Pinpoint the cell where the given text exists, returning its [X, Y] midpoint coordinate. 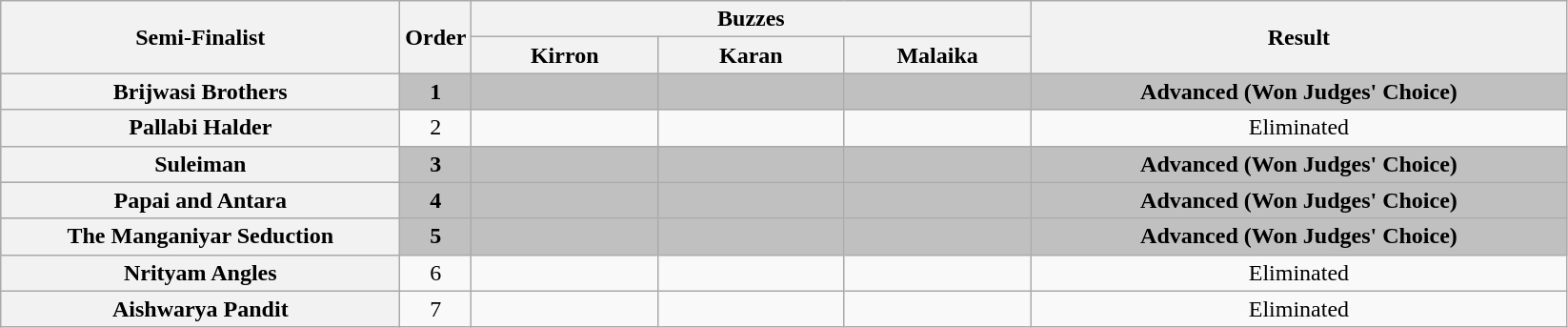
Malaika [937, 55]
6 [436, 273]
Karan [752, 55]
Papai and Antara [200, 200]
Order [436, 37]
1 [436, 92]
5 [436, 236]
Semi-Finalist [200, 37]
Brijwasi Brothers [200, 92]
Nrityam Angles [200, 273]
2 [436, 128]
Suleiman [200, 164]
Aishwarya Pandit [200, 309]
Result [1299, 37]
Kirron [565, 55]
Pallabi Halder [200, 128]
Buzzes [751, 19]
3 [436, 164]
The Manganiyar Seduction [200, 236]
7 [436, 309]
4 [436, 200]
